Pinpoint the cell where the given text exists, returning its [x, y] midpoint coordinate. 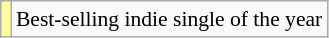
Best-selling indie single of the year [169, 19]
